For the text-containing cell, return its midpoint in [x, y] coordinate format. 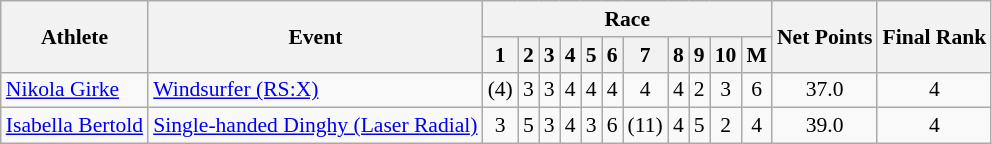
10 [726, 55]
Windsurfer (RS:X) [315, 90]
39.0 [824, 126]
Isabella Bertold [74, 126]
Athlete [74, 36]
Final Rank [934, 36]
Event [315, 36]
Net Points [824, 36]
37.0 [824, 90]
9 [700, 55]
Race [628, 19]
M [756, 55]
7 [646, 55]
(11) [646, 126]
Single-handed Dinghy (Laser Radial) [315, 126]
8 [678, 55]
1 [500, 55]
(4) [500, 90]
Nikola Girke [74, 90]
